Capture the cell that displays the provided text and extract its (X, Y) central coordinate. 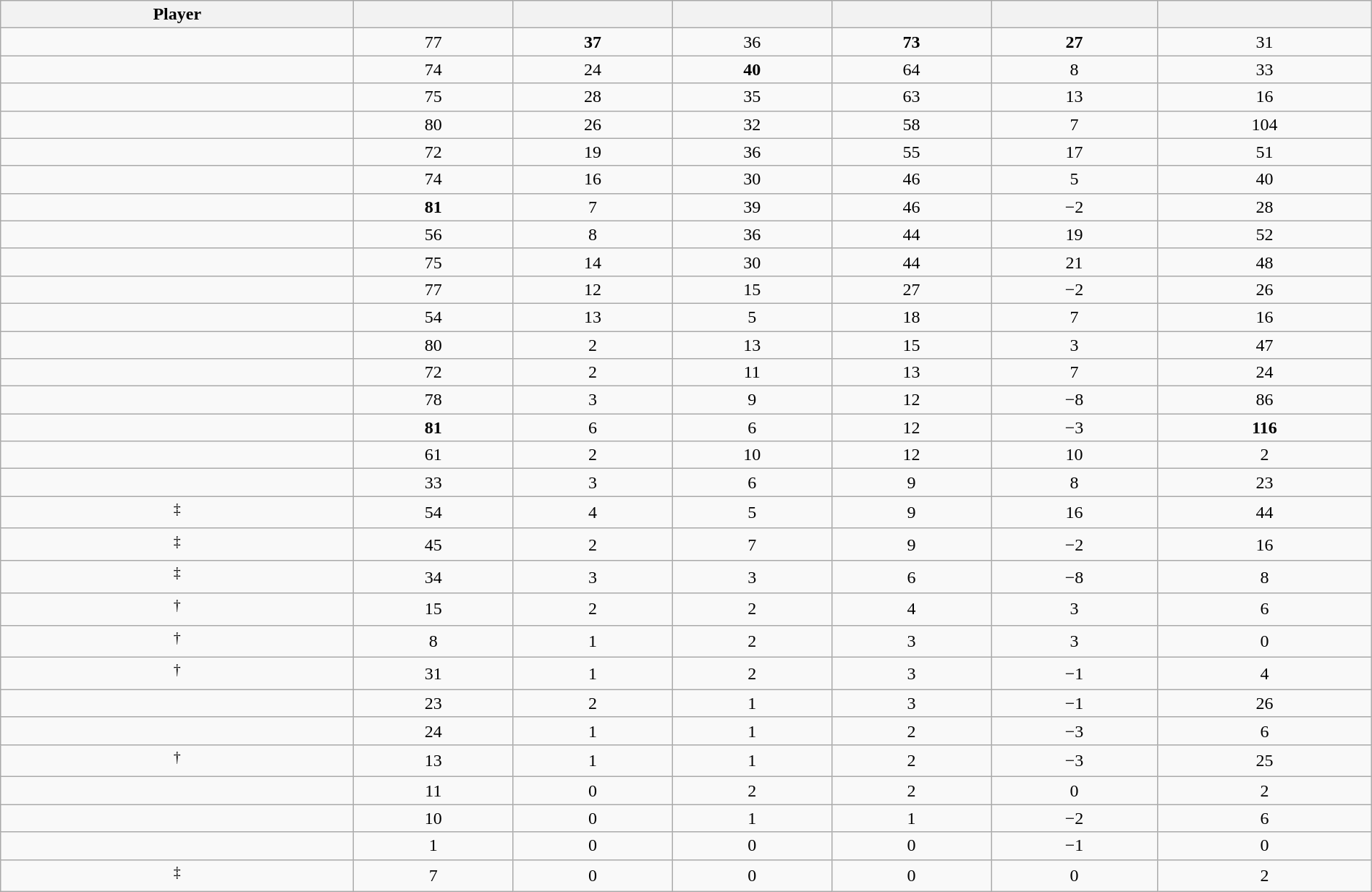
104 (1265, 124)
63 (911, 97)
78 (433, 400)
116 (1265, 428)
56 (433, 234)
64 (911, 69)
34 (433, 577)
14 (593, 262)
18 (911, 317)
52 (1265, 234)
25 (1265, 761)
55 (911, 152)
58 (911, 124)
21 (1075, 262)
39 (752, 207)
32 (752, 124)
86 (1265, 400)
35 (752, 97)
61 (433, 455)
45 (433, 544)
17 (1075, 152)
Player (177, 14)
51 (1265, 152)
48 (1265, 262)
73 (911, 42)
47 (1265, 345)
37 (593, 42)
